Scan for the cell matching the given text and deliver its [x, y] coordinate at center. 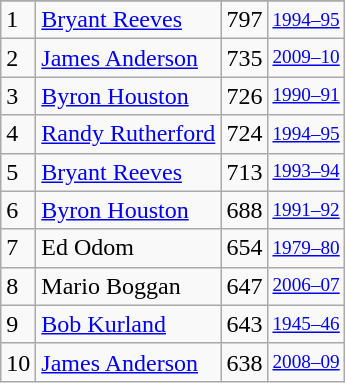
688 [244, 210]
724 [244, 134]
6 [18, 210]
797 [244, 20]
Bob Kurland [128, 324]
1993–94 [306, 172]
1 [18, 20]
5 [18, 172]
1945–46 [306, 324]
Ed Odom [128, 248]
713 [244, 172]
2006–07 [306, 286]
7 [18, 248]
647 [244, 286]
2008–09 [306, 362]
726 [244, 96]
2009–10 [306, 58]
1990–91 [306, 96]
Mario Boggan [128, 286]
10 [18, 362]
1979–80 [306, 248]
9 [18, 324]
643 [244, 324]
1991–92 [306, 210]
4 [18, 134]
2 [18, 58]
735 [244, 58]
638 [244, 362]
8 [18, 286]
654 [244, 248]
Randy Rutherford [128, 134]
3 [18, 96]
